Identify which cell holds the provided text, then report its (X, Y) central coordinate. 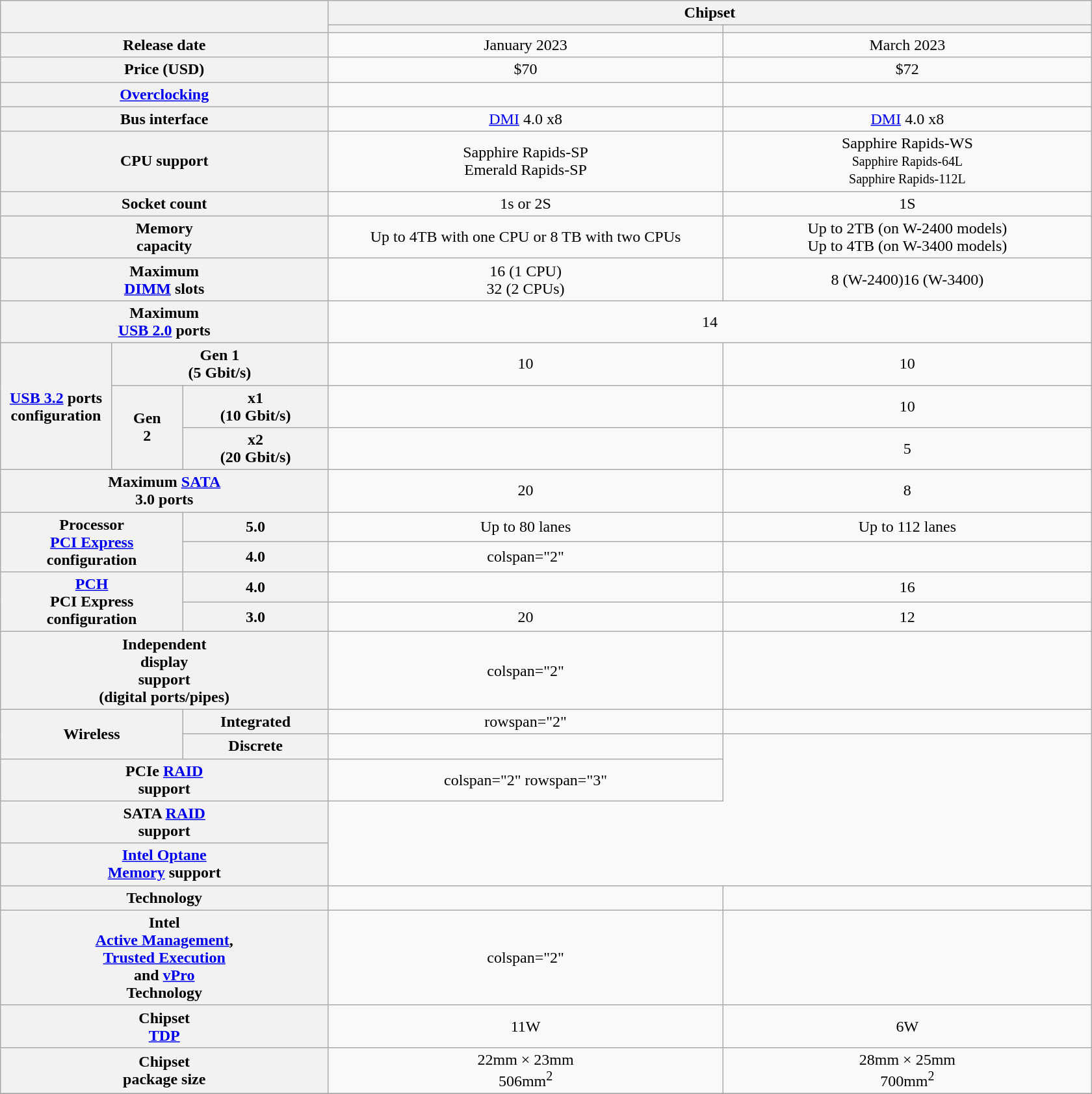
Intel Active Management, Trusted Execution and vPro Technology (164, 957)
Sapphire Rapids-SP Emerald Rapids-SP (526, 161)
Independent display support (digital ports/pipes) (164, 671)
5 (907, 449)
rowspan="2" (526, 722)
8 (907, 491)
Overclocking (164, 94)
22mm × 23mm 506mm2 (526, 1071)
8 (W-2400)16 (W-3400) (907, 280)
16 (907, 587)
Up to 4TB with one CPU or 8 TB with two CPUs (526, 237)
14 (710, 321)
16 (1 CPU)32 (2 CPUs) (526, 280)
3.0 (255, 617)
5.0 (255, 527)
Chipset package size (164, 1071)
Up to 80 lanes (526, 527)
1S (907, 203)
x1 (10 Gbit/s) (255, 406)
Maximum DIMM slots (164, 280)
USB 3.2 ports configuration (56, 406)
Gen 1 (5 Gbit/s) (220, 364)
$72 (907, 70)
Discrete (255, 746)
PCH PCI Express configuration (92, 602)
Maximum USB 2.0 ports (164, 321)
x2 (20 Gbit/s) (255, 449)
Sapphire Rapids-WS Sapphire Rapids-64L Sapphire Rapids-112L (907, 161)
Memory capacity (164, 237)
Technology (164, 898)
colspan="2" rowspan="3" (526, 780)
January 2023 (526, 45)
Chipset (710, 13)
Chipset TDP (164, 1026)
11W (526, 1026)
Maximum SATA 3.0 ports (164, 491)
Release date (164, 45)
PCIe RAID support (164, 780)
SATA RAID support (164, 822)
Up to 2TB (on W-2400 models) Up to 4TB (on W-3400 models) (907, 237)
Bus interface (164, 119)
Gen 2 (147, 427)
1s or 2S (526, 203)
March 2023 (907, 45)
6W (907, 1026)
28mm × 25mm 700mm2 (907, 1071)
Processor PCI Express configuration (92, 542)
Price (USD) (164, 70)
Up to 112 lanes (907, 527)
CPU support (164, 161)
12 (907, 617)
Intel Optane Memory support (164, 865)
Wireless (92, 734)
$70 (526, 70)
Socket count (164, 203)
Integrated (255, 722)
